Return [X, Y] of the center of cell containing provided text 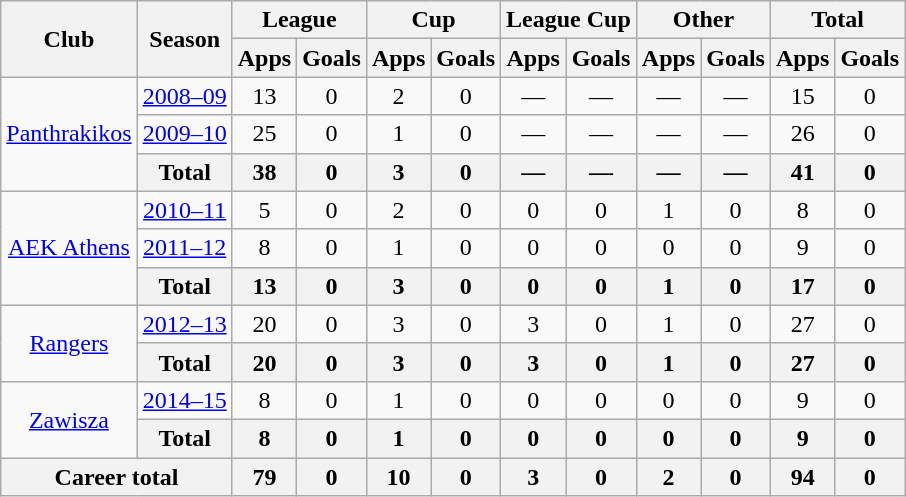
Cup [433, 20]
10 [398, 477]
2011–12 [184, 248]
AEK Athens [69, 248]
79 [264, 477]
2012–13 [184, 324]
League [299, 20]
Season [184, 39]
Zawisza [69, 419]
League Cup [569, 20]
94 [802, 477]
2008–09 [184, 96]
Panthrakikos [69, 134]
Other [703, 20]
26 [802, 134]
17 [802, 286]
2014–15 [184, 400]
38 [264, 172]
Rangers [69, 343]
Club [69, 39]
2010–11 [184, 210]
25 [264, 134]
Career total [116, 477]
5 [264, 210]
2009–10 [184, 134]
15 [802, 96]
41 [802, 172]
